Capture the cell that displays the provided text and extract its (x, y) central coordinate. 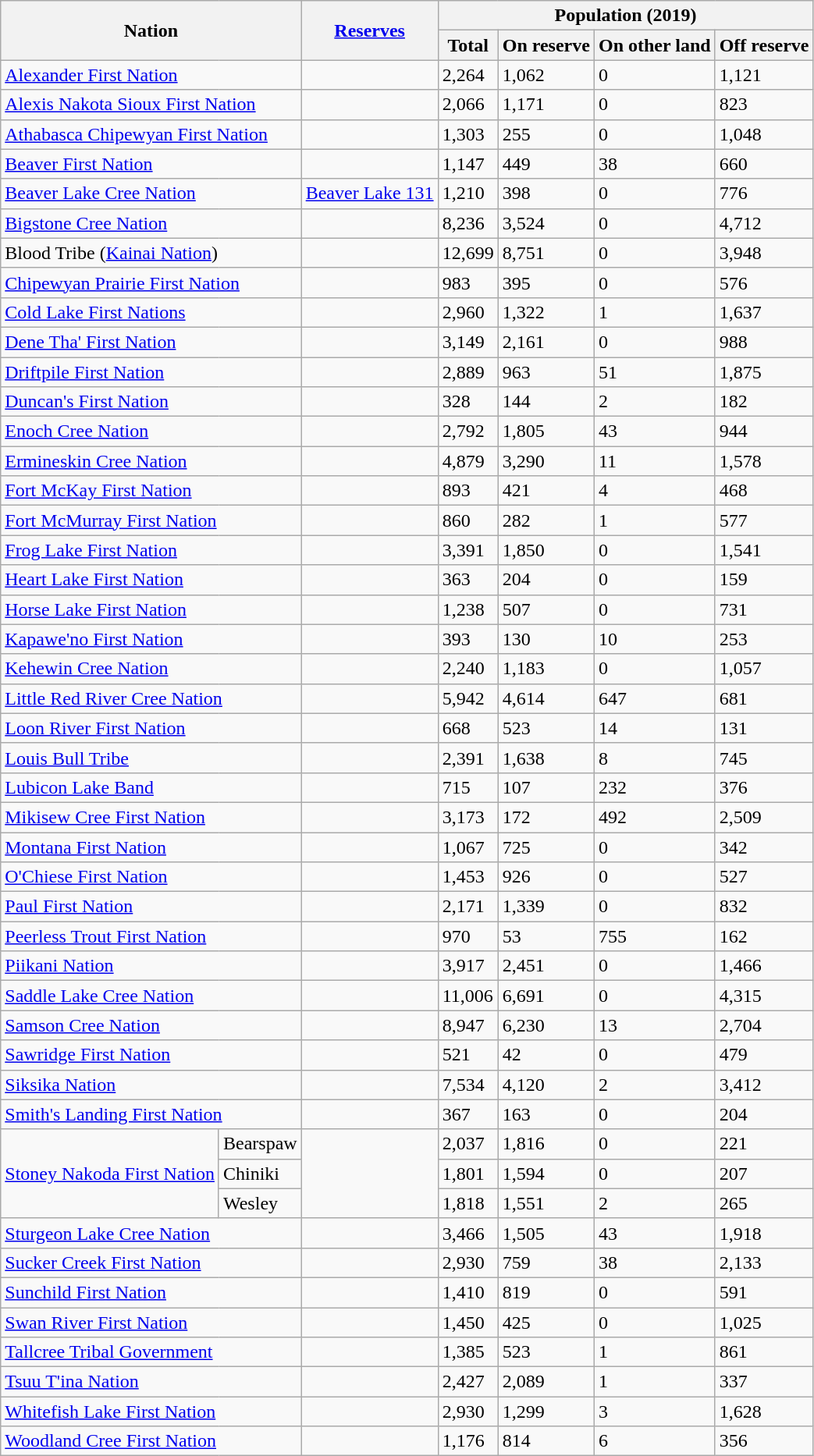
14 (654, 728)
970 (468, 936)
527 (764, 877)
Sturgeon Lake Cree Nation (151, 1233)
6,230 (546, 1025)
Beaver Lake 131 (370, 194)
1,850 (546, 550)
Heart Lake First Nation (151, 580)
51 (654, 372)
731 (764, 609)
131 (764, 728)
8,236 (468, 223)
715 (468, 787)
1,628 (764, 1412)
926 (546, 877)
221 (764, 1144)
Piikani Nation (151, 966)
5,942 (468, 698)
832 (764, 907)
Whitefish Lake First Nation (151, 1412)
4,712 (764, 223)
681 (764, 698)
207 (764, 1174)
4,614 (546, 698)
8,751 (546, 253)
2,889 (468, 372)
1,385 (468, 1352)
2,427 (468, 1382)
1,578 (764, 461)
Total (468, 45)
1,171 (546, 105)
2,171 (468, 907)
Paul First Nation (151, 907)
Tsuu T'ina Nation (151, 1382)
182 (764, 402)
3,149 (468, 342)
2,089 (546, 1382)
Mikisew Cree First Nation (151, 817)
3,173 (468, 817)
Alexis Nakota Sioux First Nation (151, 105)
Sunchild First Nation (151, 1292)
393 (468, 639)
1,805 (546, 431)
Beaver Lake Cree Nation (151, 194)
342 (764, 847)
Kapawe'no First Nation (151, 639)
1,918 (764, 1233)
8 (654, 758)
Stoney Nakoda First Nation (110, 1174)
745 (764, 758)
1,541 (764, 550)
4,120 (546, 1085)
Sucker Creek First Nation (151, 1262)
2,133 (764, 1262)
1,453 (468, 877)
253 (764, 639)
1,410 (468, 1292)
591 (764, 1292)
814 (546, 1441)
2,960 (468, 312)
660 (764, 164)
11,006 (468, 996)
861 (764, 1352)
265 (764, 1203)
Chiniki (260, 1174)
492 (654, 817)
1,238 (468, 609)
3 (654, 1412)
162 (764, 936)
2,451 (546, 966)
819 (546, 1292)
1,339 (546, 907)
Dene Tha' First Nation (151, 342)
425 (546, 1323)
363 (468, 580)
1,801 (468, 1174)
Ermineskin Cree Nation (151, 461)
1,048 (764, 134)
1,176 (468, 1441)
1,818 (468, 1203)
988 (764, 342)
6 (654, 1441)
Bearspaw (260, 1144)
1,062 (546, 75)
Reserves (370, 30)
282 (546, 520)
Smith's Landing First Nation (151, 1114)
Swan River First Nation (151, 1323)
Athabasca Chipewyan First Nation (151, 134)
3,391 (468, 550)
1,183 (546, 669)
2,264 (468, 75)
776 (764, 194)
398 (546, 194)
Population (2019) (626, 16)
1,299 (546, 1412)
2,792 (468, 431)
Fort McMurray First Nation (151, 520)
2,240 (468, 669)
Off reserve (764, 45)
328 (468, 402)
255 (546, 134)
507 (546, 609)
4 (654, 491)
1,057 (764, 669)
Cold Lake First Nations (151, 312)
Enoch Cree Nation (151, 431)
2,066 (468, 105)
3,948 (764, 253)
2,509 (764, 817)
Lubicon Lake Band (151, 787)
Kehewin Cree Nation (151, 669)
860 (468, 520)
130 (546, 639)
759 (546, 1262)
1,875 (764, 372)
Nation (151, 30)
1,303 (468, 134)
421 (546, 491)
449 (546, 164)
4,315 (764, 996)
232 (654, 787)
2,704 (764, 1025)
3,290 (546, 461)
376 (764, 787)
Montana First Nation (151, 847)
12,699 (468, 253)
Bigstone Cree Nation (151, 223)
163 (546, 1114)
468 (764, 491)
983 (468, 282)
647 (654, 698)
On reserve (546, 45)
107 (546, 787)
Horse Lake First Nation (151, 609)
Tallcree Tribal Government (151, 1352)
521 (468, 1055)
963 (546, 372)
Alexander First Nation (151, 75)
53 (546, 936)
6,691 (546, 996)
Fort McKay First Nation (151, 491)
O'Chiese First Nation (151, 877)
172 (546, 817)
Little Red River Cree Nation (151, 698)
576 (764, 282)
1,450 (468, 1323)
1,322 (546, 312)
8,947 (468, 1025)
On other land (654, 45)
144 (546, 402)
2,037 (468, 1144)
1,147 (468, 164)
Woodland Cree First Nation (151, 1441)
1,816 (546, 1144)
Wesley (260, 1203)
Peerless Trout First Nation (151, 936)
395 (546, 282)
755 (654, 936)
7,534 (468, 1085)
1,638 (546, 758)
1,025 (764, 1323)
Louis Bull Tribe (151, 758)
1,505 (546, 1233)
1,551 (546, 1203)
367 (468, 1114)
Samson Cree Nation (151, 1025)
Blood Tribe (Kainai Nation) (151, 253)
2,391 (468, 758)
11 (654, 461)
Chipewyan Prairie First Nation (151, 282)
3,466 (468, 1233)
2,161 (546, 342)
1,210 (468, 194)
3,917 (468, 966)
356 (764, 1441)
479 (764, 1055)
Frog Lake First Nation (151, 550)
Beaver First Nation (151, 164)
159 (764, 580)
944 (764, 431)
1,466 (764, 966)
725 (546, 847)
1,637 (764, 312)
1,594 (546, 1174)
337 (764, 1382)
4,879 (468, 461)
Driftpile First Nation (151, 372)
1,121 (764, 75)
Duncan's First Nation (151, 402)
Saddle Lake Cree Nation (151, 996)
10 (654, 639)
1,067 (468, 847)
42 (546, 1055)
13 (654, 1025)
Siksika Nation (151, 1085)
893 (468, 491)
Loon River First Nation (151, 728)
3,524 (546, 223)
3,412 (764, 1085)
823 (764, 105)
577 (764, 520)
668 (468, 728)
Sawridge First Nation (151, 1055)
